Identify which cell holds the provided text, then report its [X, Y] central coordinate. 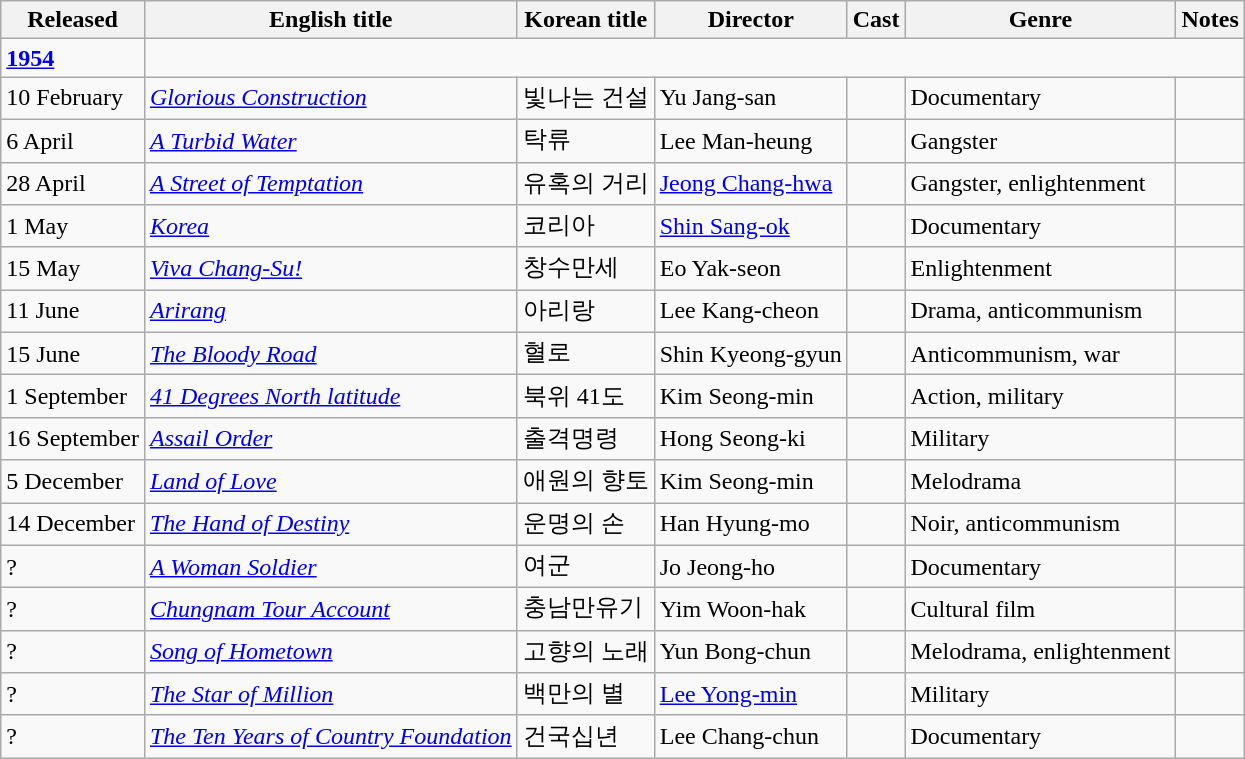
빛나는 건설 [586, 98]
Released [73, 20]
애원의 향토 [586, 482]
28 April [73, 184]
14 December [73, 524]
여군 [586, 566]
Genre [1040, 20]
Korea [330, 226]
A Turbid Water [330, 140]
Lee Kang-cheon [750, 312]
The Bloody Road [330, 354]
Song of Hometown [330, 652]
Yun Bong-chun [750, 652]
운명의 손 [586, 524]
건국십년 [586, 736]
1954 [73, 58]
English title [330, 20]
Gangster, enlightenment [1040, 184]
백만의 별 [586, 694]
출격명령 [586, 438]
Lee Chang-chun [750, 736]
Shin Kyeong-gyun [750, 354]
Cultural film [1040, 610]
Jeong Chang-hwa [750, 184]
고향의 노래 [586, 652]
Arirang [330, 312]
Gangster [1040, 140]
Hong Seong-ki [750, 438]
북위 41도 [586, 396]
탁류 [586, 140]
15 June [73, 354]
Notes [1210, 20]
Chungnam Tour Account [330, 610]
15 May [73, 268]
The Hand of Destiny [330, 524]
Korean title [586, 20]
Assail Order [330, 438]
Glorious Construction [330, 98]
Land of Love [330, 482]
충남만유기 [586, 610]
1 September [73, 396]
41 Degrees North latitude [330, 396]
Melodrama, enlightenment [1040, 652]
Melodrama [1040, 482]
Yu Jang-san [750, 98]
Anticommunism, war [1040, 354]
유혹의 거리 [586, 184]
The Ten Years of Country Foundation [330, 736]
Shin Sang-ok [750, 226]
Jo Jeong-ho [750, 566]
Action, military [1040, 396]
The Star of Million [330, 694]
16 September [73, 438]
10 February [73, 98]
Director [750, 20]
Viva Chang-Su! [330, 268]
Yim Woon-hak [750, 610]
Noir, anticommunism [1040, 524]
A Woman Soldier [330, 566]
11 June [73, 312]
Lee Yong-min [750, 694]
1 May [73, 226]
Cast [876, 20]
Enlightenment [1040, 268]
아리랑 [586, 312]
6 April [73, 140]
Drama, anticommunism [1040, 312]
5 December [73, 482]
혈로 [586, 354]
Lee Man-heung [750, 140]
창수만세 [586, 268]
A Street of Temptation [330, 184]
Han Hyung-mo [750, 524]
Eo Yak-seon [750, 268]
코리아 [586, 226]
